Identify which cell holds the provided text, then report its [x, y] central coordinate. 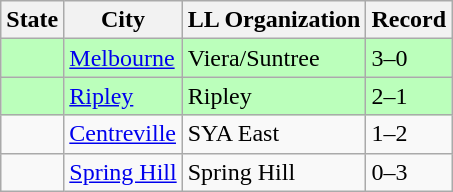
Centreville [123, 134]
SYA East [274, 134]
State [32, 20]
3–0 [409, 58]
0–3 [409, 172]
2–1 [409, 96]
Viera/Suntree [274, 58]
Record [409, 20]
LL Organization [274, 20]
City [123, 20]
Melbourne [123, 58]
1–2 [409, 134]
